For the text-containing cell, return its midpoint in (X, Y) coordinate format. 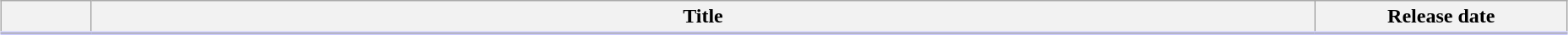
Release date (1441, 17)
Title (703, 17)
